Return (X, Y) of the center of cell containing provided text 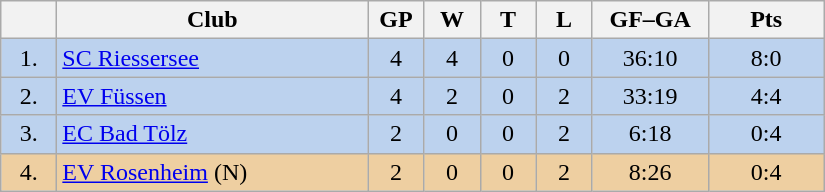
GP (396, 20)
L (564, 20)
GF–GA (650, 20)
Pts (766, 20)
36:10 (650, 58)
Club (212, 20)
3. (29, 134)
EV Rosenheim (N) (212, 172)
6:18 (650, 134)
SC Riessersee (212, 58)
2. (29, 96)
W (452, 20)
EC Bad Tölz (212, 134)
4. (29, 172)
T (508, 20)
EV Füssen (212, 96)
1. (29, 58)
4:4 (766, 96)
33:19 (650, 96)
8:0 (766, 58)
8:26 (650, 172)
